Pinpoint the cell where the given text exists, returning its (X, Y) midpoint coordinate. 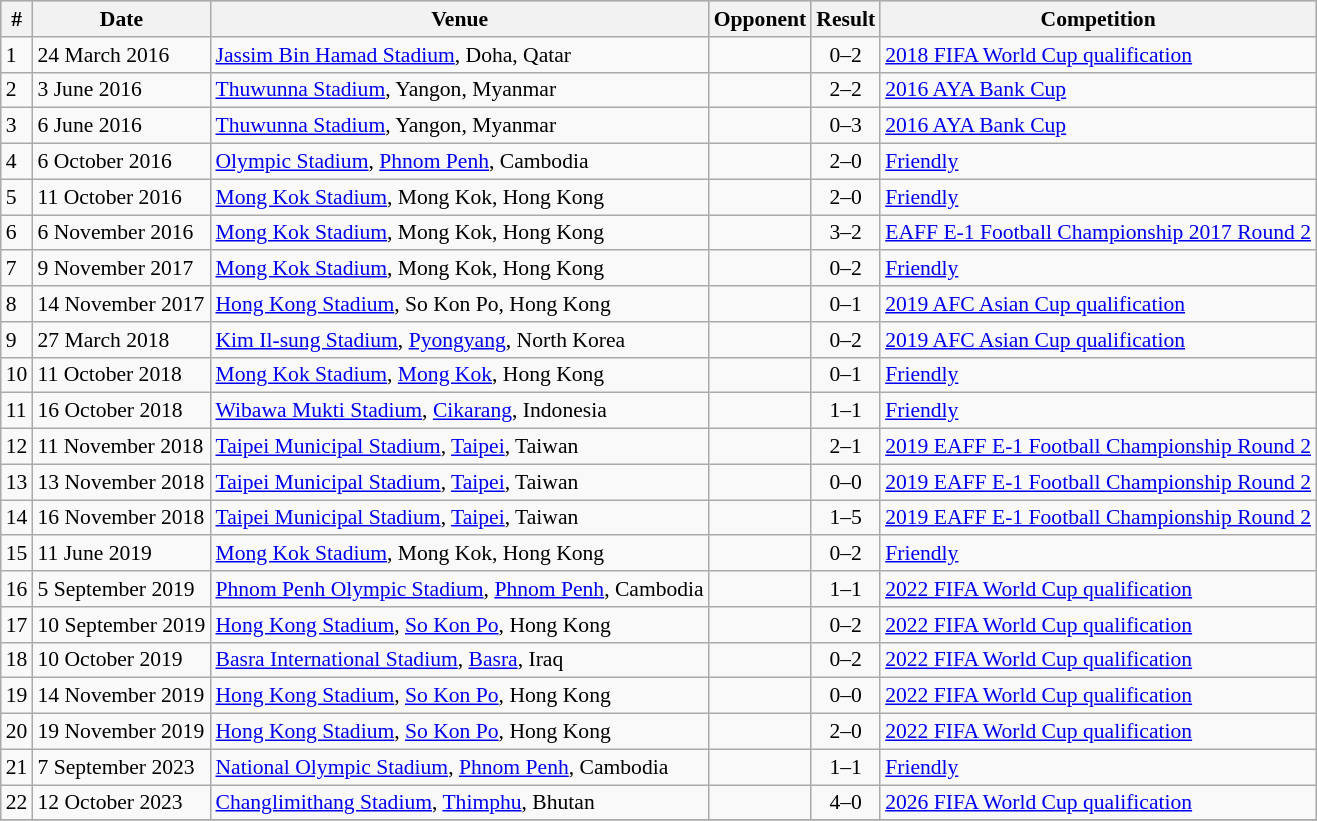
13 November 2018 (121, 482)
1–5 (846, 518)
Date (121, 19)
27 March 2018 (121, 340)
16 October 2018 (121, 411)
10 (17, 375)
9 November 2017 (121, 269)
21 (17, 767)
14 (17, 518)
Basra International Stadium, Basra, Iraq (459, 660)
11 October 2016 (121, 197)
14 November 2019 (121, 696)
11 June 2019 (121, 554)
3–2 (846, 233)
Phnom Penh Olympic Stadium, Phnom Penh, Cambodia (459, 589)
5 September 2019 (121, 589)
7 (17, 269)
Jassim Bin Hamad Stadium, Doha, Qatar (459, 55)
Changlimithang Stadium, Thimphu, Bhutan (459, 803)
EAFF E-1 Football Championship 2017 Round 2 (1098, 233)
Opponent (760, 19)
2–1 (846, 447)
1 (17, 55)
3 (17, 126)
2 (17, 90)
Venue (459, 19)
6 October 2016 (121, 162)
2018 FIFA World Cup qualification (1098, 55)
16 (17, 589)
11 October 2018 (121, 375)
7 September 2023 (121, 767)
19 (17, 696)
4–0 (846, 803)
4 (17, 162)
22 (17, 803)
9 (17, 340)
0–3 (846, 126)
12 October 2023 (121, 803)
Competition (1098, 19)
3 June 2016 (121, 90)
6 November 2016 (121, 233)
11 (17, 411)
17 (17, 625)
18 (17, 660)
# (17, 19)
15 (17, 554)
2026 FIFA World Cup qualification (1098, 803)
24 March 2016 (121, 55)
Result (846, 19)
National Olympic Stadium, Phnom Penh, Cambodia (459, 767)
6 (17, 233)
19 November 2019 (121, 732)
20 (17, 732)
14 November 2017 (121, 304)
Wibawa Mukti Stadium, Cikarang, Indonesia (459, 411)
Olympic Stadium, Phnom Penh, Cambodia (459, 162)
Kim Il-sung Stadium, Pyongyang, North Korea (459, 340)
12 (17, 447)
10 October 2019 (121, 660)
11 November 2018 (121, 447)
13 (17, 482)
16 November 2018 (121, 518)
5 (17, 197)
10 September 2019 (121, 625)
6 June 2016 (121, 126)
2–2 (846, 90)
8 (17, 304)
